For the text-containing cell, return its midpoint in [x, y] coordinate format. 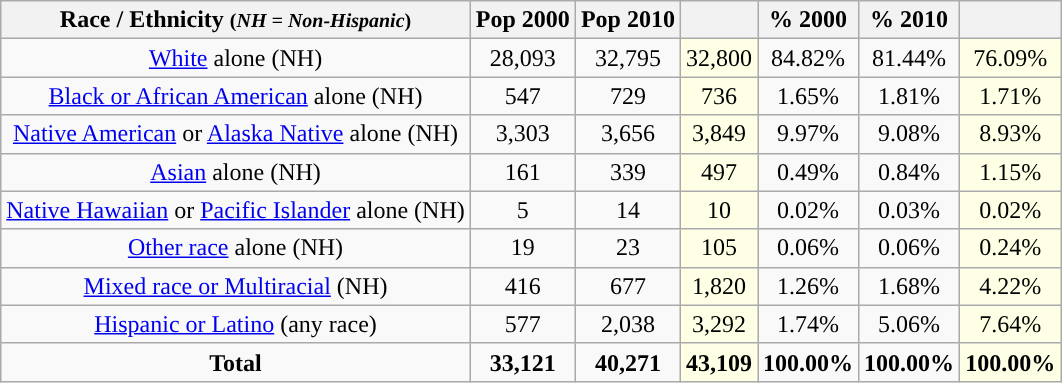
1.65% [808, 96]
0.84% [910, 172]
1.15% [1010, 172]
0.24% [1010, 248]
0.03% [910, 210]
8.93% [1010, 134]
5 [522, 210]
Total [236, 362]
10 [718, 210]
Hispanic or Latino (any race) [236, 324]
105 [718, 248]
81.44% [910, 58]
339 [628, 172]
33,121 [522, 362]
23 [628, 248]
3,656 [628, 134]
Other race alone (NH) [236, 248]
1.71% [1010, 96]
0.49% [808, 172]
White alone (NH) [236, 58]
7.64% [1010, 324]
Native American or Alaska Native alone (NH) [236, 134]
3,292 [718, 324]
43,109 [718, 362]
Asian alone (NH) [236, 172]
% 2000 [808, 20]
32,800 [718, 58]
Mixed race or Multiracial (NH) [236, 286]
Pop 2010 [628, 20]
2,038 [628, 324]
577 [522, 324]
3,303 [522, 134]
Black or African American alone (NH) [236, 96]
677 [628, 286]
9.08% [910, 134]
4.22% [1010, 286]
Pop 2000 [522, 20]
% 2010 [910, 20]
547 [522, 96]
32,795 [628, 58]
161 [522, 172]
28,093 [522, 58]
9.97% [808, 134]
19 [522, 248]
1,820 [718, 286]
1.81% [910, 96]
736 [718, 96]
729 [628, 96]
1.26% [808, 286]
14 [628, 210]
497 [718, 172]
1.74% [808, 324]
76.09% [1010, 58]
1.68% [910, 286]
416 [522, 286]
84.82% [808, 58]
40,271 [628, 362]
Race / Ethnicity (NH = Non-Hispanic) [236, 20]
3,849 [718, 134]
Native Hawaiian or Pacific Islander alone (NH) [236, 210]
5.06% [910, 324]
